Pinpoint the cell where the given text exists, returning its (x, y) midpoint coordinate. 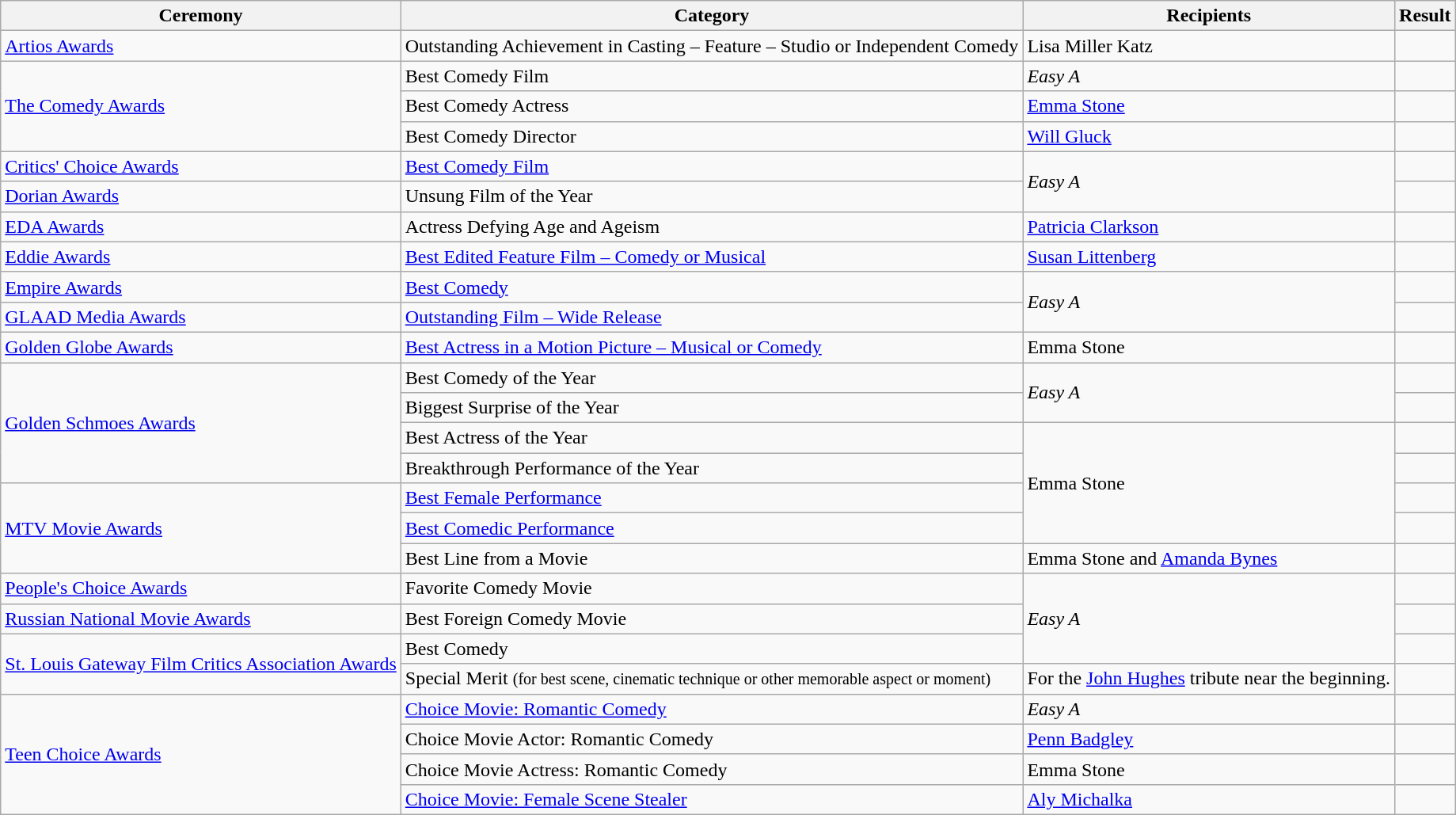
Special Merit (for best scene, cinematic technique or other memorable aspect or moment) (712, 679)
Will Gluck (1209, 136)
Outstanding Film – Wide Release (712, 317)
Biggest Surprise of the Year (712, 408)
Unsung Film of the Year (712, 196)
Choice Movie: Female Scene Stealer (712, 799)
Penn Badgley (1209, 739)
Patricia Clarkson (1209, 227)
Golden Schmoes Awards (201, 423)
Best Line from a Movie (712, 558)
Choice Movie Actress: Romantic Comedy (712, 769)
Aly Michalka (1209, 799)
Favorite Comedy Movie (712, 588)
Best Comedy Director (712, 136)
Best Female Performance (712, 498)
GLAAD Media Awards (201, 317)
For the John Hughes tribute near the beginning. (1209, 679)
Ceremony (201, 16)
Best Comedic Performance (712, 528)
Choice Movie Actor: Romantic Comedy (712, 739)
Breakthrough Performance of the Year (712, 468)
Emma Stone and Amanda Bynes (1209, 558)
Dorian Awards (201, 196)
The Comedy Awards (201, 106)
Best Comedy Actress (712, 106)
Choice Movie: Romantic Comedy (712, 709)
Best Comedy of the Year (712, 378)
EDA Awards (201, 227)
Lisa Miller Katz (1209, 46)
Best Actress of the Year (712, 438)
Empire Awards (201, 287)
Eddie Awards (201, 257)
Critics' Choice Awards (201, 166)
Recipients (1209, 16)
People's Choice Awards (201, 588)
Best Edited Feature Film – Comedy or Musical (712, 257)
Result (1425, 16)
Best Actress in a Motion Picture – Musical or Comedy (712, 347)
Outstanding Achievement in Casting – Feature – Studio or Independent Comedy (712, 46)
Actress Defying Age and Ageism (712, 227)
Susan Littenberg (1209, 257)
Category (712, 16)
Teen Choice Awards (201, 754)
MTV Movie Awards (201, 528)
St. Louis Gateway Film Critics Association Awards (201, 664)
Russian National Movie Awards (201, 619)
Golden Globe Awards (201, 347)
Best Foreign Comedy Movie (712, 619)
Artios Awards (201, 46)
